Return [x, y] of the center of cell containing provided text 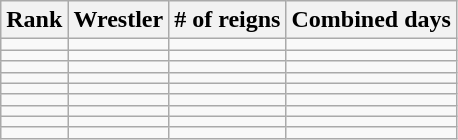
Combined days [371, 20]
# of reigns [228, 20]
Wrestler [118, 20]
Rank [34, 20]
